Return (X, Y) of the center of cell containing provided text 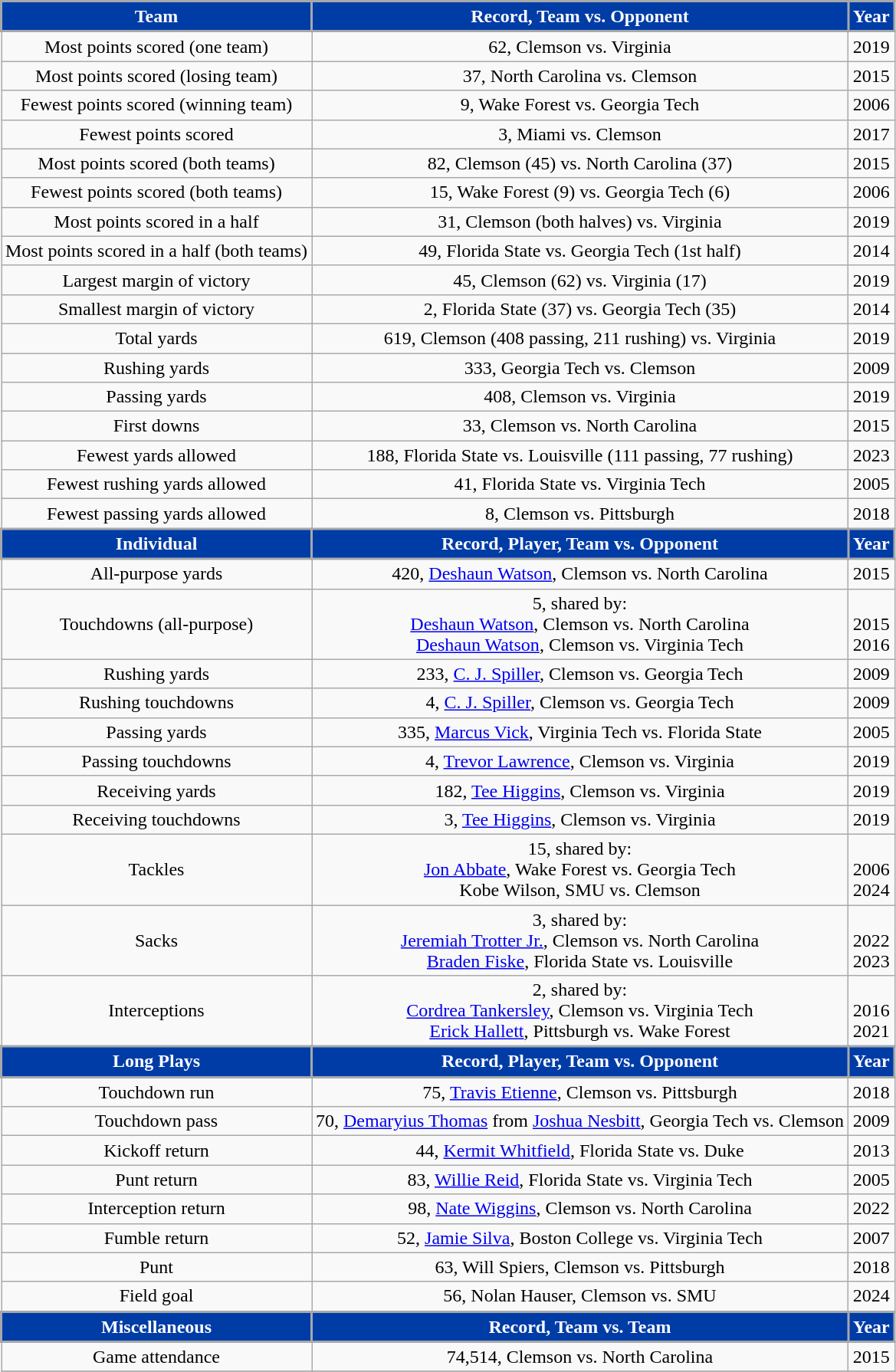
Touchdown run (156, 1091)
2024 (872, 1297)
2017 (872, 134)
Individual (156, 544)
420, Deshaun Watson, Clemson vs. North Carolina (579, 573)
Rushing touchdowns (156, 703)
20062024 (872, 869)
15, Wake Forest (9) vs. Georgia Tech (6) (579, 192)
Most points scored in a half (both teams) (156, 251)
2, shared by: Cordrea Tankersley, Clemson vs. Virginia Tech Erick Hallett, Pittsburgh vs. Wake Forest (579, 1012)
Most points scored (both teams) (156, 163)
5, shared by:Deshaun Watson, Clemson vs. North CarolinaDeshaun Watson, Clemson vs. Virginia Tech (579, 624)
83, Willie Reid, Florida State vs. Virginia Tech (579, 1180)
188, Florida State vs. Louisville (111 passing, 77 rushing) (579, 455)
37, North Carolina vs. Clemson (579, 76)
56, Nolan Hauser, Clemson vs. SMU (579, 1297)
Fewest points scored (both teams) (156, 192)
Long Plays (156, 1062)
8, Clemson vs. Pittsburgh (579, 514)
Passing touchdowns (156, 761)
Largest margin of victory (156, 280)
2023 (872, 455)
70, Demaryius Thomas from Joshua Nesbitt, Georgia Tech vs. Clemson (579, 1121)
Kickoff return (156, 1150)
82, Clemson (45) vs. North Carolina (37) (579, 163)
2022 (872, 1209)
Miscellaneous (156, 1327)
182, Tee Higgins, Clemson vs. Virginia (579, 790)
335, Marcus Vick, Virginia Tech vs. Florida State (579, 732)
Fewest passing yards allowed (156, 514)
20222023 (872, 940)
44, Kermit Whitfield, Florida State vs. Duke (579, 1150)
Total yards (156, 338)
619, Clemson (408 passing, 211 rushing) vs. Virginia (579, 338)
Fewest rushing yards allowed (156, 484)
45, Clemson (62) vs. Virginia (17) (579, 280)
Punt return (156, 1180)
Most points scored (losing team) (156, 76)
Fewest points scored (winning team) (156, 105)
3, Miami vs. Clemson (579, 134)
Most points scored (one team) (156, 46)
49, Florida State vs. Georgia Tech (1st half) (579, 251)
Touchdowns (all-purpose) (156, 624)
2007 (872, 1238)
Game attendance (156, 1357)
31, Clemson (both halves) vs. Virginia (579, 222)
15, shared by:Jon Abbate, Wake Forest vs. Georgia TechKobe Wilson, SMU vs. Clemson (579, 869)
Fewest points scored (156, 134)
Tackles (156, 869)
4, C. J. Spiller, Clemson vs. Georgia Tech (579, 703)
52, Jamie Silva, Boston College vs. Virginia Tech (579, 1238)
33, Clemson vs. North Carolina (579, 426)
9, Wake Forest vs. Georgia Tech (579, 105)
Sacks (156, 940)
4, Trevor Lawrence, Clemson vs. Virginia (579, 761)
408, Clemson vs. Virginia (579, 397)
74,514, Clemson vs. North Carolina (579, 1357)
Fewest yards allowed (156, 455)
Punt (156, 1267)
41, Florida State vs. Virginia Tech (579, 484)
2013 (872, 1150)
Smallest margin of victory (156, 309)
Interception return (156, 1209)
Receiving yards (156, 790)
All-purpose yards (156, 573)
Fumble return (156, 1238)
20152016 (872, 624)
2, Florida State (37) vs. Georgia Tech (35) (579, 309)
98, Nate Wiggins, Clemson vs. North Carolina (579, 1209)
Touchdown pass (156, 1121)
Field goal (156, 1297)
Receiving touchdowns (156, 819)
62, Clemson vs. Virginia (579, 46)
Record, Team vs. Opponent (579, 17)
First downs (156, 426)
Interceptions (156, 1012)
Most points scored in a half (156, 222)
233, C. J. Spiller, Clemson vs. Georgia Tech (579, 674)
3, shared by:Jeremiah Trotter Jr., Clemson vs. North CarolinaBraden Fiske, Florida State vs. Louisville (579, 940)
3, Tee Higgins, Clemson vs. Virginia (579, 819)
75, Travis Etienne, Clemson vs. Pittsburgh (579, 1091)
20162021 (872, 1012)
63, Will Spiers, Clemson vs. Pittsburgh (579, 1267)
Record, Team vs. Team (579, 1327)
333, Georgia Tech vs. Clemson (579, 367)
Team (156, 17)
